Find where the given text appears and provide that cell's center as (x, y) coordinate. 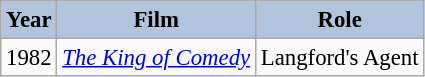
Film (156, 20)
Year (29, 20)
Role (339, 20)
Langford's Agent (339, 58)
The King of Comedy (156, 58)
1982 (29, 58)
